Return (X, Y) of the center of cell containing provided text 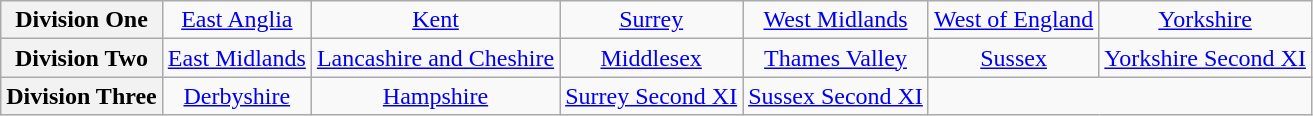
West of England (1013, 20)
East Midlands (236, 58)
Surrey (652, 20)
Division Three (82, 96)
West Midlands (836, 20)
Derbyshire (236, 96)
Division One (82, 20)
Yorkshire (1206, 20)
Hampshire (435, 96)
Middlesex (652, 58)
East Anglia (236, 20)
Surrey Second XI (652, 96)
Lancashire and Cheshire (435, 58)
Sussex Second XI (836, 96)
Sussex (1013, 58)
Yorkshire Second XI (1206, 58)
Thames Valley (836, 58)
Division Two (82, 58)
Kent (435, 20)
